From the cell containing the given text, extract its center point as [X, Y] coordinate. 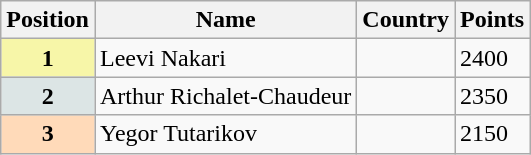
2350 [492, 96]
Name [225, 20]
2150 [492, 134]
Leevi Nakari [225, 58]
1 [48, 58]
3 [48, 134]
2400 [492, 58]
Position [48, 20]
Points [492, 20]
Yegor Tutarikov [225, 134]
2 [48, 96]
Country [406, 20]
Arthur Richalet-Chaudeur [225, 96]
